Return the [X, Y] coordinate for the center point of the cell that contains the specified text.  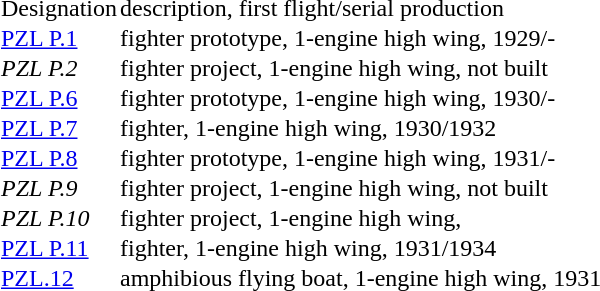
PZL P.10 [59, 218]
PZL P.9 [59, 188]
PZL P.11 [59, 248]
PZL P.8 [59, 158]
PZL P.7 [59, 128]
PZL P.2 [59, 68]
PZL P.1 [59, 38]
PZL P.6 [59, 98]
